Pinpoint the cell where the given text exists, returning its (X, Y) midpoint coordinate. 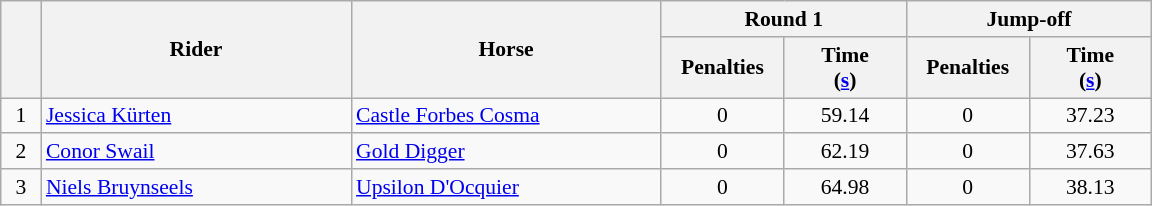
Upsilon D'Ocquier (506, 187)
37.63 (1090, 152)
38.13 (1090, 187)
2 (21, 152)
37.23 (1090, 116)
Gold Digger (506, 152)
Horse (506, 50)
Castle Forbes Cosma (506, 116)
3 (21, 187)
64.98 (846, 187)
Jump-off (1028, 19)
1 (21, 116)
62.19 (846, 152)
Jessica Kürten (196, 116)
59.14 (846, 116)
Round 1 (784, 19)
Rider (196, 50)
Niels Bruynseels (196, 187)
Conor Swail (196, 152)
